Pinpoint the cell where the given text exists, returning its (x, y) midpoint coordinate. 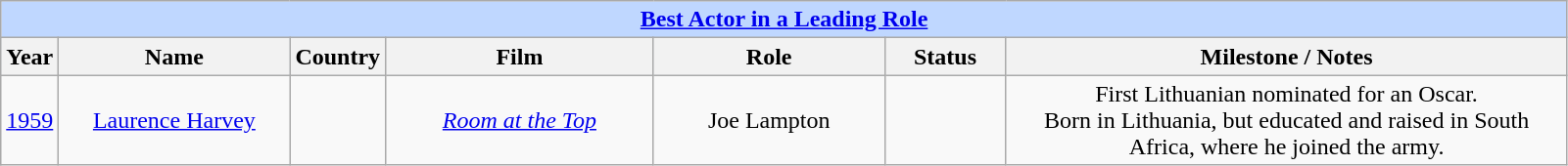
Status (945, 57)
Best Actor in a Leading Role (784, 20)
Name (174, 57)
Role (769, 57)
Room at the Top (520, 120)
Country (338, 57)
First Lithuanian nominated for an Oscar.Born in Lithuania, but educated and raised in South Africa, where he joined the army. (1287, 120)
Laurence Harvey (174, 120)
Milestone / Notes (1287, 57)
Film (520, 57)
Year (29, 57)
1959 (29, 120)
Joe Lampton (769, 120)
